Detect which cell encompasses the target text, then output its [x, y] center coordinate. 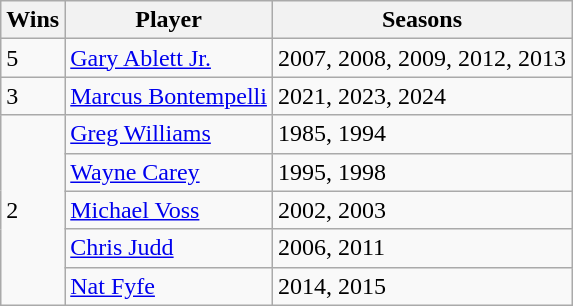
Marcus Bontempelli [169, 96]
2021, 2023, 2024 [422, 96]
1995, 1998 [422, 172]
Player [169, 20]
Chris Judd [169, 248]
2006, 2011 [422, 248]
Greg Williams [169, 134]
Gary Ablett Jr. [169, 58]
Michael Voss [169, 210]
Nat Fyfe [169, 286]
1985, 1994 [422, 134]
2014, 2015 [422, 286]
5 [33, 58]
2 [33, 210]
2002, 2003 [422, 210]
3 [33, 96]
Wins [33, 20]
Seasons [422, 20]
Wayne Carey [169, 172]
2007, 2008, 2009, 2012, 2013 [422, 58]
